Search for the cell housing the specified text and yield its [x, y] center coordinate. 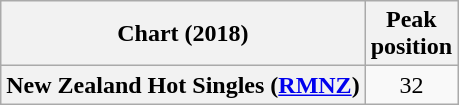
Chart (2018) [183, 34]
New Zealand Hot Singles (RMNZ) [183, 85]
Peak position [411, 34]
32 [411, 85]
